Extract the (X, Y) coordinate from the center of the cell holding the provided text.  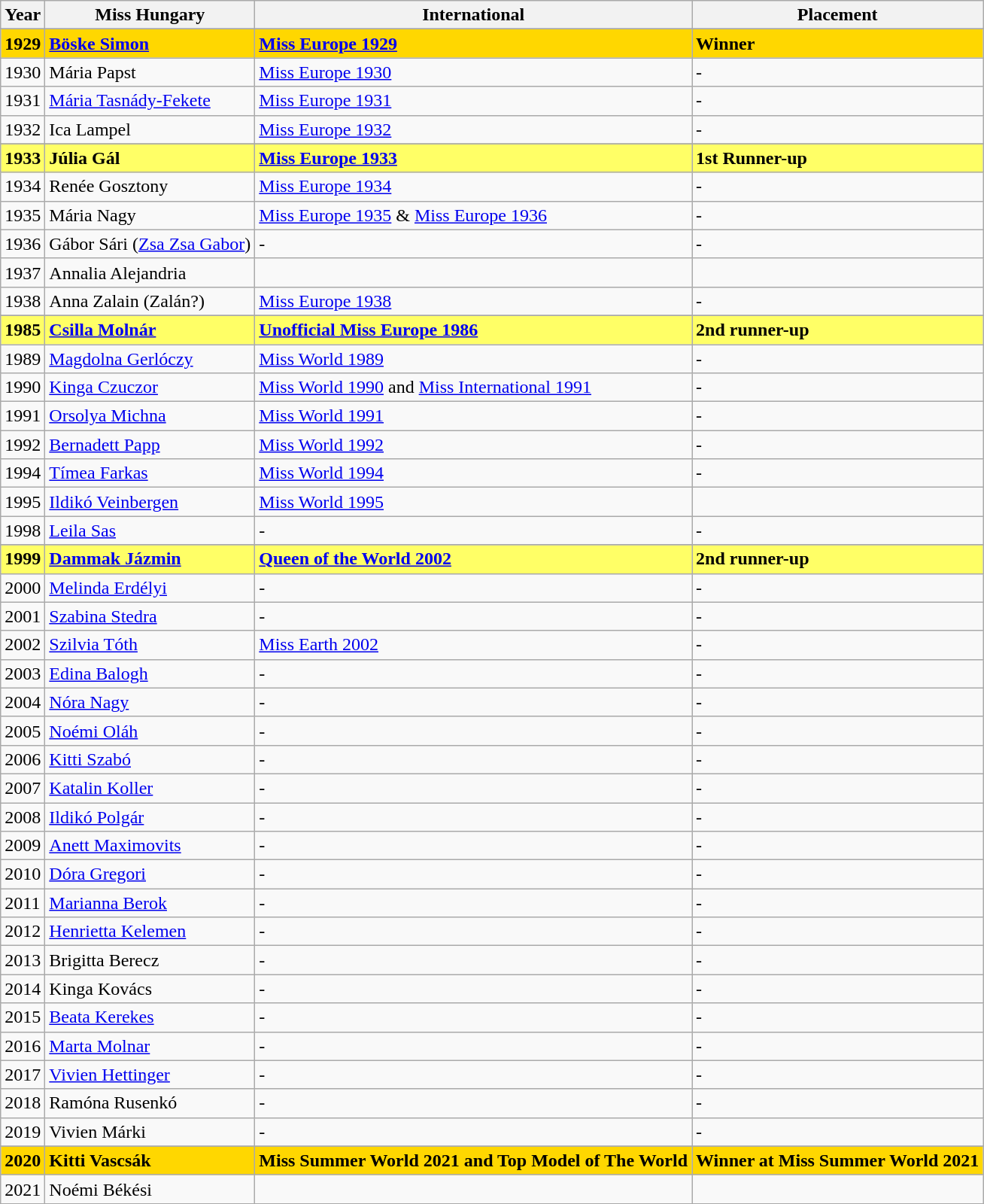
1991 (23, 416)
2005 (23, 731)
2020 (23, 1160)
Vivien Hettinger (150, 1075)
Renée Gosztony (150, 187)
1985 (23, 330)
1990 (23, 388)
Kinga Kovács (150, 989)
Winner (838, 44)
Miss Europe 1935 & Miss Europe 1936 (474, 215)
Miss Europe 1934 (474, 187)
Tímea Farkas (150, 473)
Mária Papst (150, 72)
Annalia Alejandria (150, 272)
Vivien Márki (150, 1132)
Leila Sas (150, 531)
1998 (23, 531)
2007 (23, 788)
Csilla Molnár (150, 330)
1936 (23, 244)
1932 (23, 129)
Melinda Erdélyi (150, 588)
Ildikó Polgár (150, 816)
Kitti Vascsák (150, 1160)
Szilvia Tóth (150, 645)
Dammak Jázmin (150, 559)
Anna Zalain (Zalán?) (150, 301)
Anett Maximovits (150, 846)
2018 (23, 1103)
2017 (23, 1075)
Mária Nagy (150, 215)
Dóra Gregori (150, 874)
International (474, 15)
Unofficial Miss Europe 1986 (474, 330)
Kitti Szabó (150, 759)
Miss World 1992 (474, 445)
Bernadett Papp (150, 445)
2015 (23, 1017)
Miss Europe 1932 (474, 129)
Queen of the World 2002 (474, 559)
Nóra Nagy (150, 702)
2019 (23, 1132)
Böske Simon (150, 44)
1999 (23, 559)
Ramóna Rusenkó (150, 1103)
Katalin Koller (150, 788)
1935 (23, 215)
1st Runner-up (838, 158)
Júlia Gál (150, 158)
2003 (23, 673)
Miss Europe 1931 (474, 101)
1934 (23, 187)
Miss Earth 2002 (474, 645)
1930 (23, 72)
Placement (838, 15)
1933 (23, 158)
Edina Balogh (150, 673)
Kinga Czuczor (150, 388)
1931 (23, 101)
2006 (23, 759)
Magdolna Gerlóczy (150, 359)
Miss Europe 1929 (474, 44)
2000 (23, 588)
Miss Summer World 2021 and Top Model of The World (474, 1160)
Brigitta Berecz (150, 960)
2002 (23, 645)
Szabina Stedra (150, 616)
2010 (23, 874)
1937 (23, 272)
Year (23, 15)
2012 (23, 932)
Orsolya Michna (150, 416)
Miss World 1989 (474, 359)
Ica Lampel (150, 129)
1989 (23, 359)
Miss World 1990 and Miss International 1991 (474, 388)
2004 (23, 702)
2021 (23, 1189)
Mária Tasnády-Fekete (150, 101)
Miss World 1994 (474, 473)
Noémi Oláh (150, 731)
2016 (23, 1046)
Miss Europe 1930 (474, 72)
Miss Europe 1938 (474, 301)
Miss Europe 1933 (474, 158)
1995 (23, 502)
1992 (23, 445)
Miss World 1995 (474, 502)
Miss Hungary (150, 15)
1938 (23, 301)
2011 (23, 903)
2008 (23, 816)
Noémi Békési (150, 1189)
Ildikó Veinbergen (150, 502)
Winner at Miss Summer World 2021 (838, 1160)
Beata Kerekes (150, 1017)
2001 (23, 616)
1994 (23, 473)
2014 (23, 989)
Henrietta Kelemen (150, 932)
2009 (23, 846)
2013 (23, 960)
1929 (23, 44)
Miss World 1991 (474, 416)
Gábor Sári (Zsa Zsa Gabor) (150, 244)
Marta Molnar (150, 1046)
Marianna Berok (150, 903)
